Detect which cell encompasses the target text, then output its (X, Y) center coordinate. 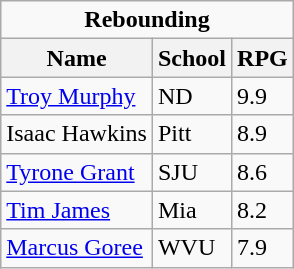
School (192, 58)
Pitt (192, 134)
Rebounding (147, 20)
8.6 (263, 172)
Name (77, 58)
7.9 (263, 248)
Mia (192, 210)
RPG (263, 58)
Tyrone Grant (77, 172)
Isaac Hawkins (77, 134)
9.9 (263, 96)
WVU (192, 248)
ND (192, 96)
8.9 (263, 134)
Marcus Goree (77, 248)
Tim James (77, 210)
SJU (192, 172)
8.2 (263, 210)
Troy Murphy (77, 96)
